Detect which cell encompasses the target text, then output its (X, Y) center coordinate. 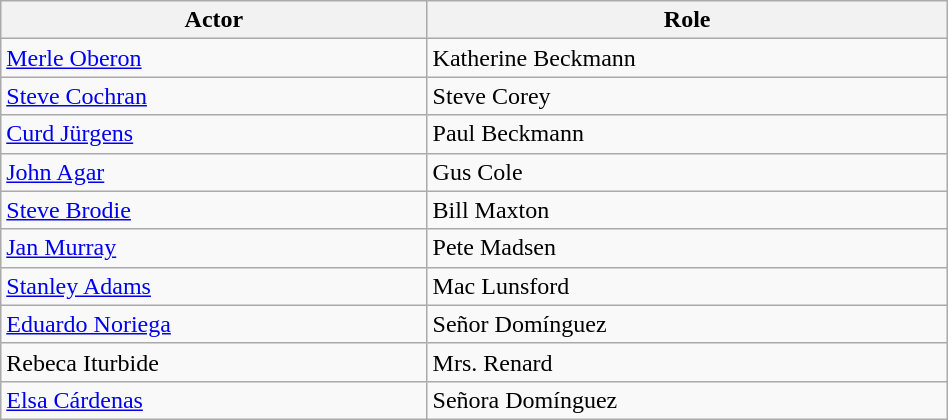
Bill Maxton (687, 210)
Actor (214, 20)
Eduardo Noriega (214, 324)
Pete Madsen (687, 248)
Jan Murray (214, 248)
Role (687, 20)
Rebeca Iturbide (214, 362)
Curd Jürgens (214, 134)
Señor Domínguez (687, 324)
John Agar (214, 172)
Elsa Cárdenas (214, 400)
Gus Cole (687, 172)
Paul Beckmann (687, 134)
Señora Domínguez (687, 400)
Stanley Adams (214, 286)
Steve Cochran (214, 96)
Mrs. Renard (687, 362)
Steve Corey (687, 96)
Merle Oberon (214, 58)
Steve Brodie (214, 210)
Katherine Beckmann (687, 58)
Mac Lunsford (687, 286)
